Output the [x, y] coordinate of the center of the cell containing the given text.  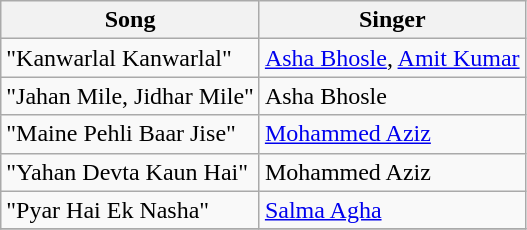
"Jahan Mile, Jidhar Mile" [130, 96]
Salma Agha [392, 210]
Asha Bhosle, Amit Kumar [392, 58]
"Pyar Hai Ek Nasha" [130, 210]
"Kanwarlal Kanwarlal" [130, 58]
"Maine Pehli Baar Jise" [130, 134]
Asha Bhosle [392, 96]
"Yahan Devta Kaun Hai" [130, 172]
Song [130, 20]
Singer [392, 20]
